From the cell containing the given text, extract its center point as [X, Y] coordinate. 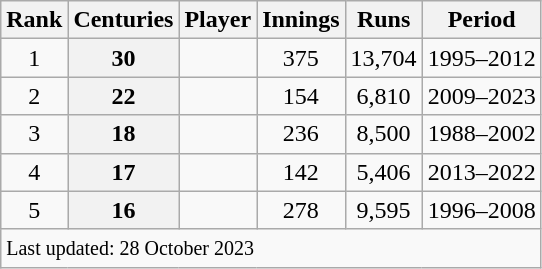
22 [124, 96]
142 [301, 172]
16 [124, 210]
6,810 [384, 96]
1996–2008 [482, 210]
8,500 [384, 134]
2013–2022 [482, 172]
Last updated: 28 October 2023 [271, 248]
154 [301, 96]
13,704 [384, 58]
375 [301, 58]
278 [301, 210]
Innings [301, 20]
1988–2002 [482, 134]
5 [34, 210]
30 [124, 58]
Period [482, 20]
3 [34, 134]
2 [34, 96]
Rank [34, 20]
5,406 [384, 172]
236 [301, 134]
17 [124, 172]
18 [124, 134]
Runs [384, 20]
Centuries [124, 20]
Player [218, 20]
9,595 [384, 210]
1 [34, 58]
2009–2023 [482, 96]
4 [34, 172]
1995–2012 [482, 58]
